Scan for the cell matching the given text and deliver its [x, y] coordinate at center. 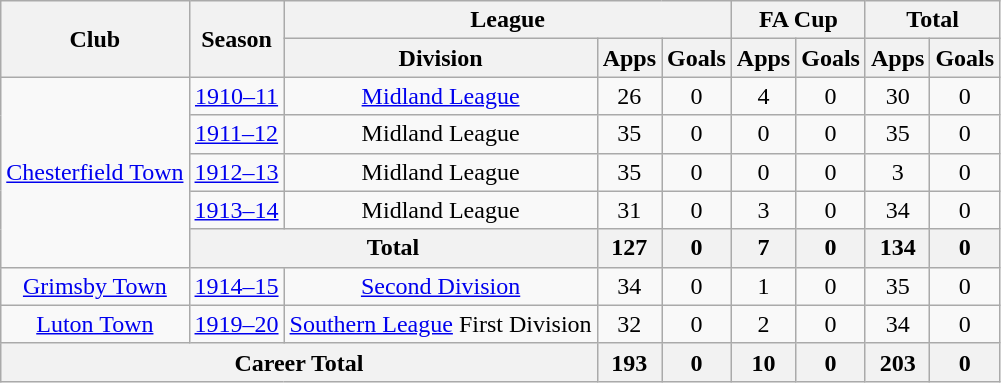
7 [763, 248]
10 [763, 362]
1911–12 [236, 134]
32 [629, 324]
2 [763, 324]
Career Total [299, 362]
1913–14 [236, 210]
League [508, 20]
Club [95, 39]
203 [897, 362]
1914–15 [236, 286]
1919–20 [236, 324]
4 [763, 96]
134 [897, 248]
31 [629, 210]
1 [763, 286]
Season [236, 39]
127 [629, 248]
Southern League First Division [440, 324]
Second Division [440, 286]
Chesterfield Town [95, 172]
30 [897, 96]
FA Cup [798, 20]
Luton Town [95, 324]
1910–11 [236, 96]
Grimsby Town [95, 286]
1912–13 [236, 172]
193 [629, 362]
26 [629, 96]
Division [440, 58]
